Output the [x, y] coordinate of the center of the cell containing the given text.  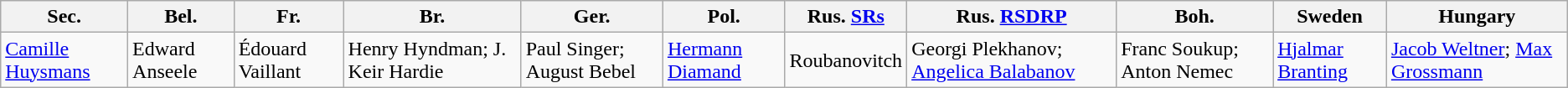
Br. [432, 17]
Camille Huysmans [64, 60]
Bel. [181, 17]
Paul Singer; August Bebel [591, 60]
Édouard Vaillant [288, 60]
Edward Anseele [181, 60]
Hermann Diamand [724, 60]
Fr. [288, 17]
Rus. RSDRP [1012, 17]
Ger. [591, 17]
Franc Soukup; Anton Nemec [1194, 60]
Rus. SRs [846, 17]
Boh. [1194, 17]
Pol. [724, 17]
Georgi Plekhanov; Angelica Balabanov [1012, 60]
Jacob Weltner; Max Grossmann [1477, 60]
Sweden [1330, 17]
Hjalmar Branting [1330, 60]
Roubanovitch [846, 60]
Sec. [64, 17]
Hungary [1477, 17]
Henry Hyndman; J. Keir Hardie [432, 60]
